Return the (x, y) coordinate for the center point of the cell that contains the specified text.  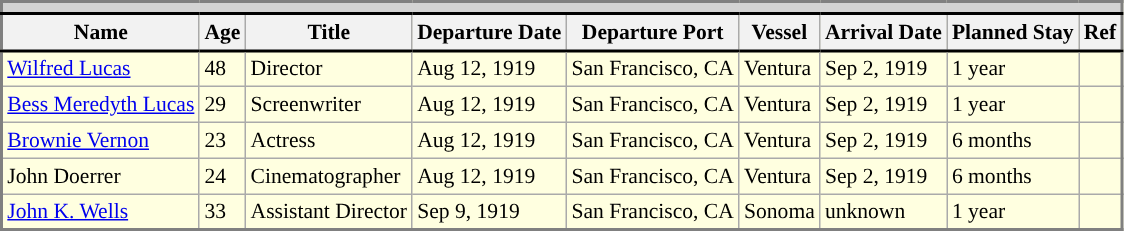
Departure Date (489, 32)
Name (101, 32)
Bess Meredyth Lucas (101, 105)
Screenwriter (330, 105)
Sonoma (780, 212)
unknown (884, 212)
Vessel (780, 32)
48 (222, 69)
John K. Wells (101, 212)
Age (222, 32)
Arrival Date (884, 32)
Director (330, 69)
Ref (1100, 32)
29 (222, 105)
Actress (330, 141)
33 (222, 212)
Wilfred Lucas (101, 69)
23 (222, 141)
Brownie Vernon (101, 141)
24 (222, 176)
John Doerrer (101, 176)
Cinematographer (330, 176)
Sep 9, 1919 (489, 212)
Title (330, 32)
Departure Port (652, 32)
Assistant Director (330, 212)
Planned Stay (1013, 32)
